Provide the (x, y) coordinate of the cell's center where the given text is located.  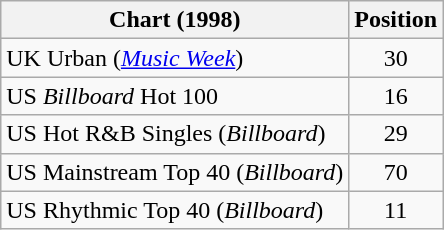
Chart (1998) (175, 20)
30 (396, 58)
70 (396, 172)
US Mainstream Top 40 (Billboard) (175, 172)
29 (396, 134)
UK Urban (Music Week) (175, 58)
Position (396, 20)
US Hot R&B Singles (Billboard) (175, 134)
US Rhythmic Top 40 (Billboard) (175, 210)
11 (396, 210)
US Billboard Hot 100 (175, 96)
16 (396, 96)
